Detect which cell encompasses the target text, then output its [X, Y] center coordinate. 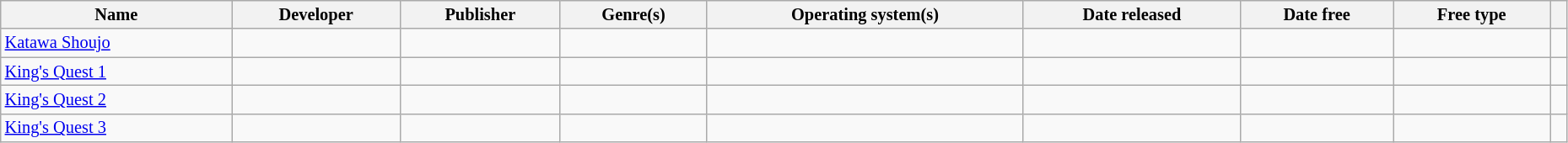
Date free [1317, 14]
Katawa Shoujo [116, 43]
Free type [1472, 14]
Date released [1132, 14]
Operating system(s) [865, 14]
Genre(s) [633, 14]
Publisher [480, 14]
Name [116, 14]
King's Quest 2 [116, 99]
Developer [315, 14]
King's Quest 1 [116, 71]
King's Quest 3 [116, 128]
